Search for the cell housing the specified text and yield its [X, Y] center coordinate. 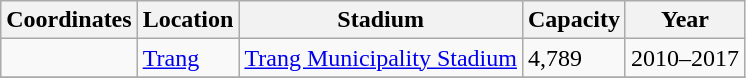
Location [188, 20]
Coordinates [69, 20]
Trang Municipality Stadium [381, 58]
Capacity [574, 20]
Year [684, 20]
4,789 [574, 58]
Trang [188, 58]
2010–2017 [684, 58]
Stadium [381, 20]
